Capture the cell that displays the provided text and extract its [x, y] central coordinate. 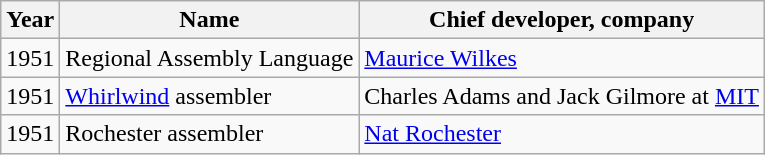
Year [30, 20]
Name [210, 20]
Maurice Wilkes [562, 58]
Rochester assembler [210, 134]
Whirlwind assembler [210, 96]
Chief developer, company [562, 20]
Regional Assembly Language [210, 58]
Nat Rochester [562, 134]
Charles Adams and Jack Gilmore at MIT [562, 96]
